Pinpoint the cell where the given text exists, returning its (x, y) midpoint coordinate. 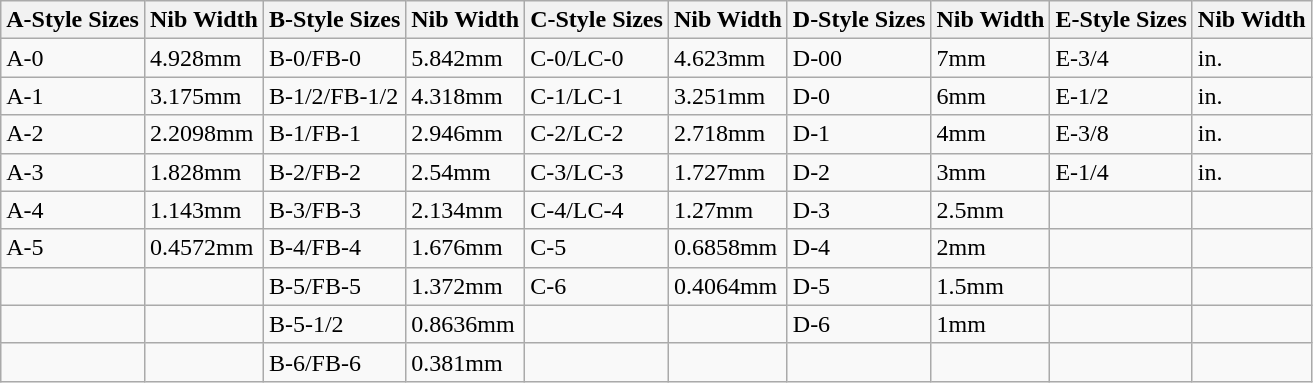
2.5mm (990, 210)
D-2 (859, 172)
C-Style Sizes (597, 20)
A-2 (73, 134)
3mm (990, 172)
B-1/2/FB-1/2 (334, 96)
4.623mm (728, 58)
B-2/FB-2 (334, 172)
A-3 (73, 172)
1.27mm (728, 210)
D-5 (859, 286)
1.828mm (204, 172)
D-Style Sizes (859, 20)
7mm (990, 58)
0.4572mm (204, 248)
2.718mm (728, 134)
B-5/FB-5 (334, 286)
E-3/8 (1121, 134)
4.318mm (466, 96)
1.676mm (466, 248)
E-1/2 (1121, 96)
4.928mm (204, 58)
A-4 (73, 210)
2.54mm (466, 172)
B-3/FB-3 (334, 210)
C-3/LC-3 (597, 172)
A-5 (73, 248)
5.842mm (466, 58)
D-0 (859, 96)
2.946mm (466, 134)
1.5mm (990, 286)
2.2098mm (204, 134)
B-Style Sizes (334, 20)
3.251mm (728, 96)
C-5 (597, 248)
C-1/LC-1 (597, 96)
3.175mm (204, 96)
C-0/LC-0 (597, 58)
0.381mm (466, 362)
1.372mm (466, 286)
D-6 (859, 324)
1.727mm (728, 172)
E-Style Sizes (1121, 20)
2.134mm (466, 210)
A-0 (73, 58)
E-1/4 (1121, 172)
D-00 (859, 58)
0.4064mm (728, 286)
D-4 (859, 248)
2mm (990, 248)
1mm (990, 324)
E-3/4 (1121, 58)
4mm (990, 134)
C-6 (597, 286)
6mm (990, 96)
B-6/FB-6 (334, 362)
A-1 (73, 96)
B-4/FB-4 (334, 248)
B-0/FB-0 (334, 58)
1.143mm (204, 210)
0.6858mm (728, 248)
B-5-1/2 (334, 324)
D-3 (859, 210)
B-1/FB-1 (334, 134)
D-1 (859, 134)
C-4/LC-4 (597, 210)
C-2/LC-2 (597, 134)
A-Style Sizes (73, 20)
0.8636mm (466, 324)
